Provide the [x, y] coordinate of the cell's center where the given text is located.  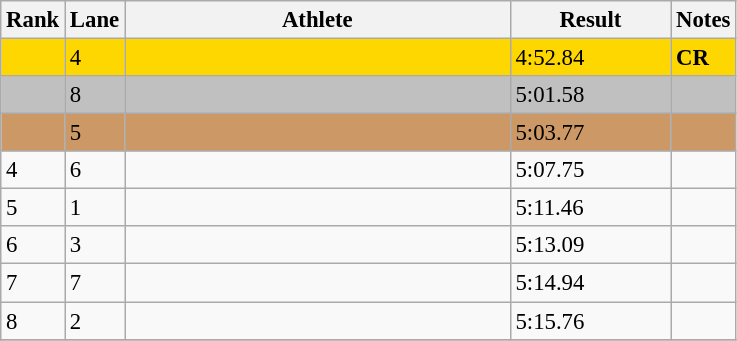
CR [704, 58]
Result [590, 20]
2 [95, 321]
5:03.77 [590, 133]
5:14.94 [590, 283]
3 [95, 245]
5:13.09 [590, 245]
Notes [704, 20]
Lane [95, 20]
5:01.58 [590, 95]
4:52.84 [590, 58]
5:11.46 [590, 208]
5:15.76 [590, 321]
Rank [33, 20]
5:07.75 [590, 170]
Athlete [318, 20]
1 [95, 208]
